Capture the cell that displays the provided text and extract its [X, Y] central coordinate. 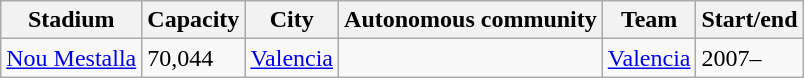
Start/end [750, 20]
70,044 [194, 58]
Autonomous community [471, 20]
City [292, 20]
2007– [750, 58]
Stadium [72, 20]
Nou Mestalla [72, 58]
Team [649, 20]
Capacity [194, 20]
